Return the [x, y] coordinate for the center point of the cell that contains the specified text.  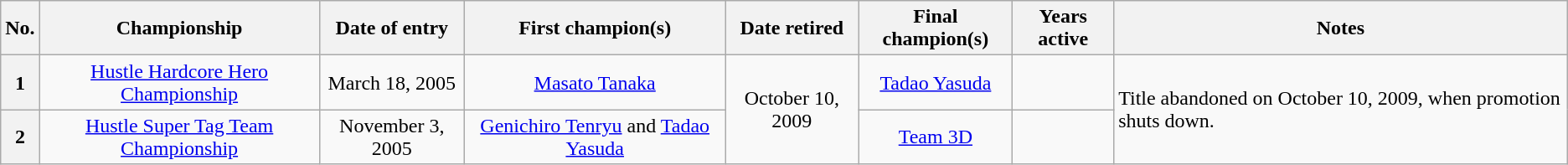
Date retired [792, 28]
Final champion(s) [936, 28]
Team 3D [936, 137]
Notes [1341, 28]
Hustle Super Tag Team Championship [179, 137]
Hustle Hardcore Hero Championship [179, 82]
No. [20, 28]
November 3, 2005 [392, 137]
Championship [179, 28]
First champion(s) [595, 28]
Genichiro Tenryu and Tadao Yasuda [595, 137]
Date of entry [392, 28]
2 [20, 137]
1 [20, 82]
Tadao Yasuda [936, 82]
October 10, 2009 [792, 110]
Title abandoned on October 10, 2009, when promotion shuts down. [1341, 110]
March 18, 2005 [392, 82]
Masato Tanaka [595, 82]
Years active [1064, 28]
